Identify which cell holds the provided text, then report its (x, y) central coordinate. 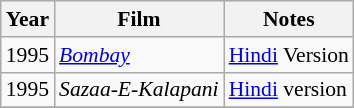
Notes (289, 19)
Year (28, 19)
Bombay (139, 55)
Hindi version (289, 90)
Sazaa-E-Kalapani (139, 90)
Film (139, 19)
Hindi Version (289, 55)
